Find where the given text appears and provide that cell's center as (x, y) coordinate. 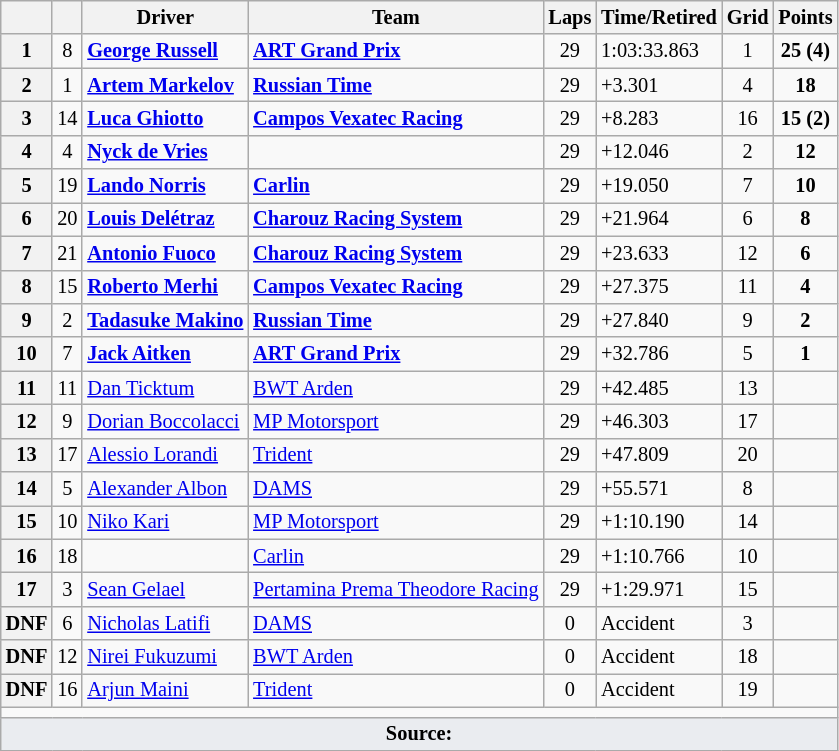
Artem Markelov (165, 85)
+55.571 (659, 489)
Louis Delétraz (165, 219)
Nirei Fukuzumi (165, 657)
Niko Kari (165, 522)
+46.303 (659, 421)
Roberto Merhi (165, 287)
+12.046 (659, 152)
+1:29.971 (659, 589)
Source: (420, 734)
+8.283 (659, 118)
+27.375 (659, 287)
21 (67, 253)
15 (2) (805, 118)
George Russell (165, 51)
Time/Retired (659, 17)
+19.050 (659, 186)
+3.301 (659, 85)
Pertamina Prema Theodore Racing (396, 589)
Antonio Fuoco (165, 253)
+21.964 (659, 219)
Laps (570, 17)
Sean Gelael (165, 589)
Dorian Boccolacci (165, 421)
Nicholas Latifi (165, 623)
Dan Ticktum (165, 388)
Arjun Maini (165, 690)
Grid (748, 17)
Nyck de Vries (165, 152)
Tadasuke Makino (165, 320)
+1:10.190 (659, 522)
Luca Ghiotto (165, 118)
Driver (165, 17)
+23.633 (659, 253)
Alexander Albon (165, 489)
+42.485 (659, 388)
Alessio Lorandi (165, 455)
+1:10.766 (659, 556)
+32.786 (659, 354)
Lando Norris (165, 186)
1:03:33.863 (659, 51)
25 (4) (805, 51)
+47.809 (659, 455)
Points (805, 17)
+27.840 (659, 320)
Team (396, 17)
Jack Aitken (165, 354)
